Identify which cell holds the provided text, then report its [X, Y] central coordinate. 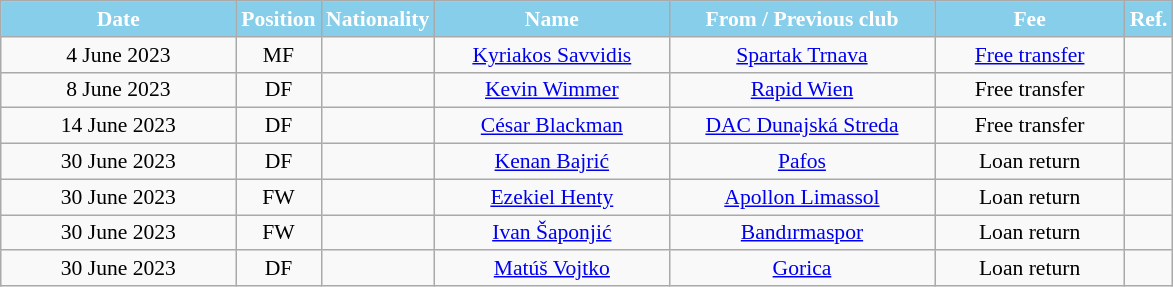
Name [552, 19]
Kevin Wimmer [552, 90]
Date [118, 19]
14 June 2023 [118, 126]
Bandırmaspor [802, 233]
Fee [1030, 19]
Position [278, 19]
Pafos [802, 162]
MF [278, 55]
Spartak Trnava [802, 55]
8 June 2023 [118, 90]
Nationality [378, 19]
Ref. [1149, 19]
Gorica [802, 269]
4 June 2023 [118, 55]
Kenan Bajrić [552, 162]
Apollon Limassol [802, 197]
Rapid Wien [802, 90]
César Blackman [552, 126]
Ivan Šaponjić [552, 233]
Kyriakos Savvidis [552, 55]
Ezekiel Henty [552, 197]
Matúš Vojtko [552, 269]
DAC Dunajská Streda [802, 126]
From / Previous club [802, 19]
